Provide the [X, Y] coordinate of the cell's center where the given text is located.  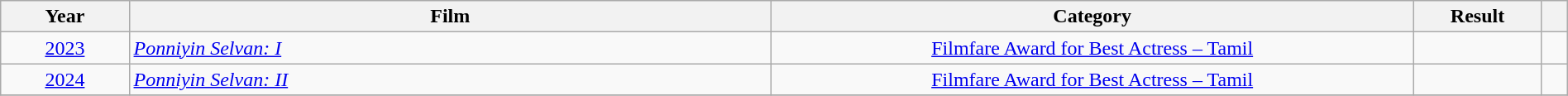
Result [1477, 17]
Ponniyin Selvan: I [450, 48]
Ponniyin Selvan: II [450, 79]
2023 [65, 48]
Film [450, 17]
Category [1092, 17]
Year [65, 17]
2024 [65, 79]
